Find where the given text appears and provide that cell's center as (X, Y) coordinate. 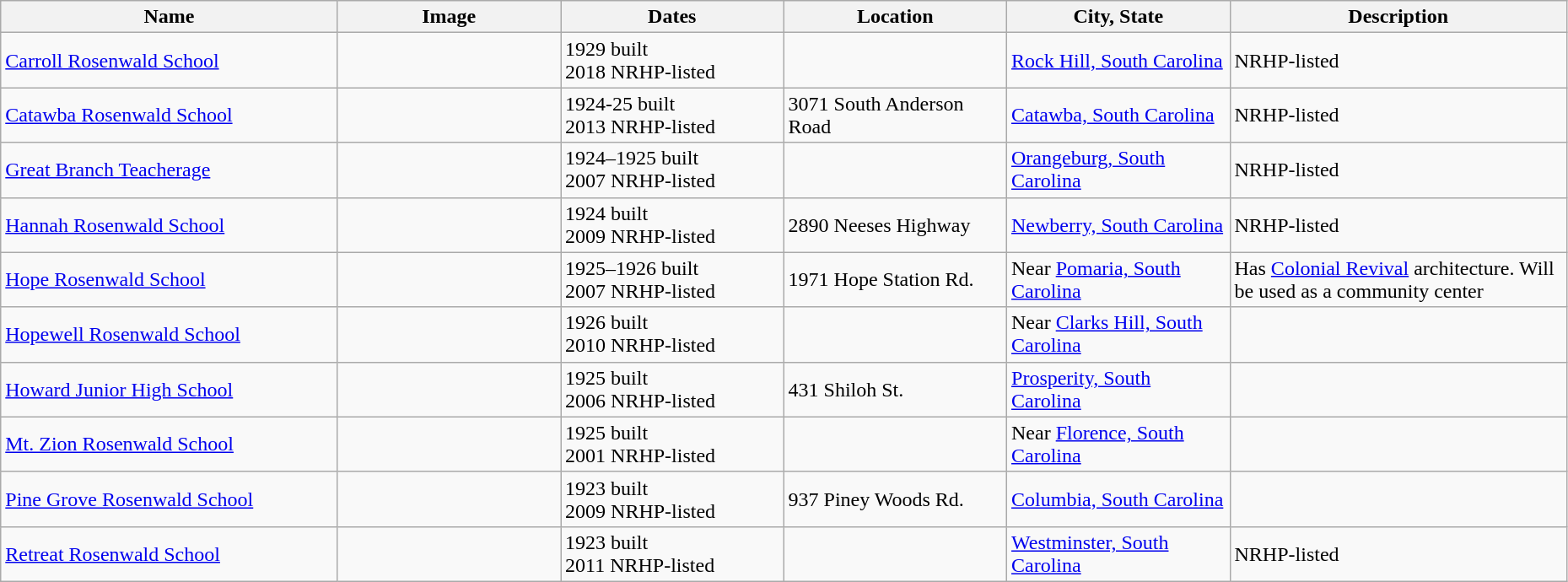
1929 built2018 NRHP-listed (672, 61)
Description (1398, 17)
Dates (672, 17)
1924 built2009 NRHP-listed (672, 224)
431 Shiloh St. (895, 390)
Image (449, 17)
Location (895, 17)
1925 built2006 NRHP-listed (672, 390)
1971 Hope Station Rd. (895, 280)
Near Pomaria, South Carolina (1118, 280)
Has Colonial Revival architecture. Will be used as a community center (1398, 280)
Carroll Rosenwald School (169, 61)
Orangeburg, South Carolina (1118, 170)
Hannah Rosenwald School (169, 224)
3071 South Anderson Road (895, 115)
Near Clarks Hill, South Carolina (1118, 334)
Near Florence, South Carolina (1118, 444)
Great Branch Teacherage (169, 170)
Name (169, 17)
Hope Rosenwald School (169, 280)
Westminster, South Carolina (1118, 553)
Hopewell Rosenwald School (169, 334)
Retreat Rosenwald School (169, 553)
Columbia, South Carolina (1118, 499)
1925–1926 built2007 NRHP-listed (672, 280)
Rock Hill, South Carolina (1118, 61)
Pine Grove Rosenwald School (169, 499)
Catawba Rosenwald School (169, 115)
Howard Junior High School (169, 390)
1925 built2001 NRHP-listed (672, 444)
Newberry, South Carolina (1118, 224)
937 Piney Woods Rd. (895, 499)
1923 built2011 NRHP-listed (672, 553)
1923 built2009 NRHP-listed (672, 499)
1924-25 built2013 NRHP-listed (672, 115)
1926 built2010 NRHP-listed (672, 334)
City, State (1118, 17)
Prosperity, South Carolina (1118, 390)
Mt. Zion Rosenwald School (169, 444)
2890 Neeses Highway (895, 224)
Catawba, South Carolina (1118, 115)
1924–1925 built2007 NRHP-listed (672, 170)
